Capture the cell that displays the provided text and extract its [x, y] central coordinate. 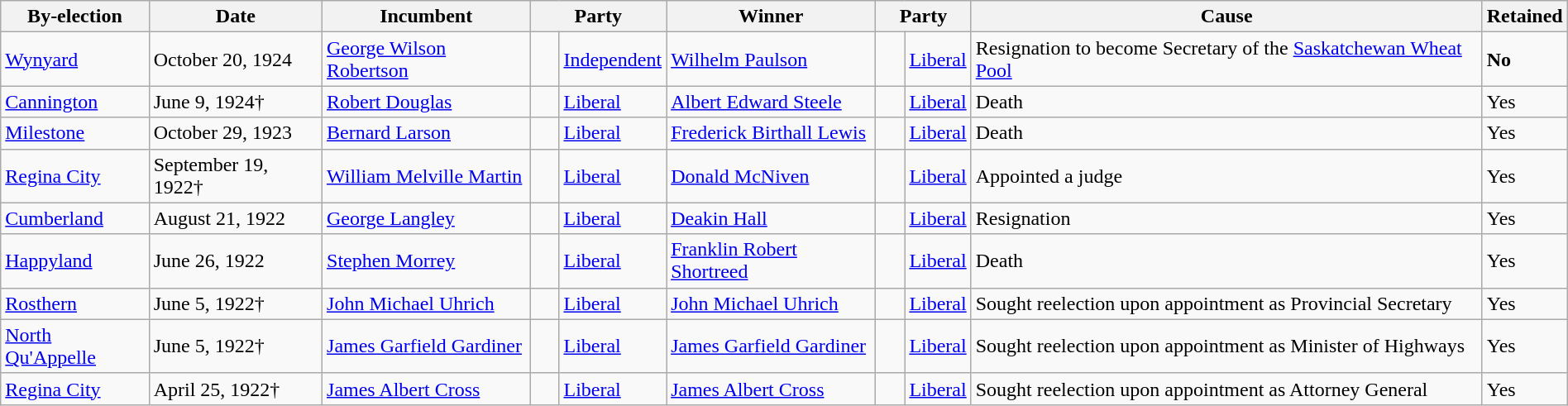
Rosthern [74, 303]
No [1525, 60]
Wynyard [74, 60]
Retained [1525, 17]
Bernard Larson [427, 133]
Resignation to become Secretary of the Saskatchewan Wheat Pool [1226, 60]
Sought reelection upon appointment as Provincial Secretary [1226, 303]
Independent [613, 60]
George Wilson Robertson [427, 60]
North Qu'Appelle [74, 346]
Incumbent [427, 17]
Cannington [74, 102]
William Melville Martin [427, 175]
Deakin Hall [771, 218]
Cumberland [74, 218]
George Langley [427, 218]
June 9, 1924† [235, 102]
October 20, 1924 [235, 60]
Cause [1226, 17]
June 26, 1922 [235, 261]
April 25, 1922† [235, 389]
Robert Douglas [427, 102]
Sought reelection upon appointment as Minister of Highways [1226, 346]
Happyland [74, 261]
Winner [771, 17]
August 21, 1922 [235, 218]
Donald McNiven [771, 175]
Albert Edward Steele [771, 102]
By-election [74, 17]
Date [235, 17]
Milestone [74, 133]
Frederick Birthall Lewis [771, 133]
Stephen Morrey [427, 261]
Sought reelection upon appointment as Attorney General [1226, 389]
Wilhelm Paulson [771, 60]
Appointed a judge [1226, 175]
Resignation [1226, 218]
October 29, 1923 [235, 133]
September 19, 1922† [235, 175]
Franklin Robert Shortreed [771, 261]
